Pinpoint the cell where the given text exists, returning its (x, y) midpoint coordinate. 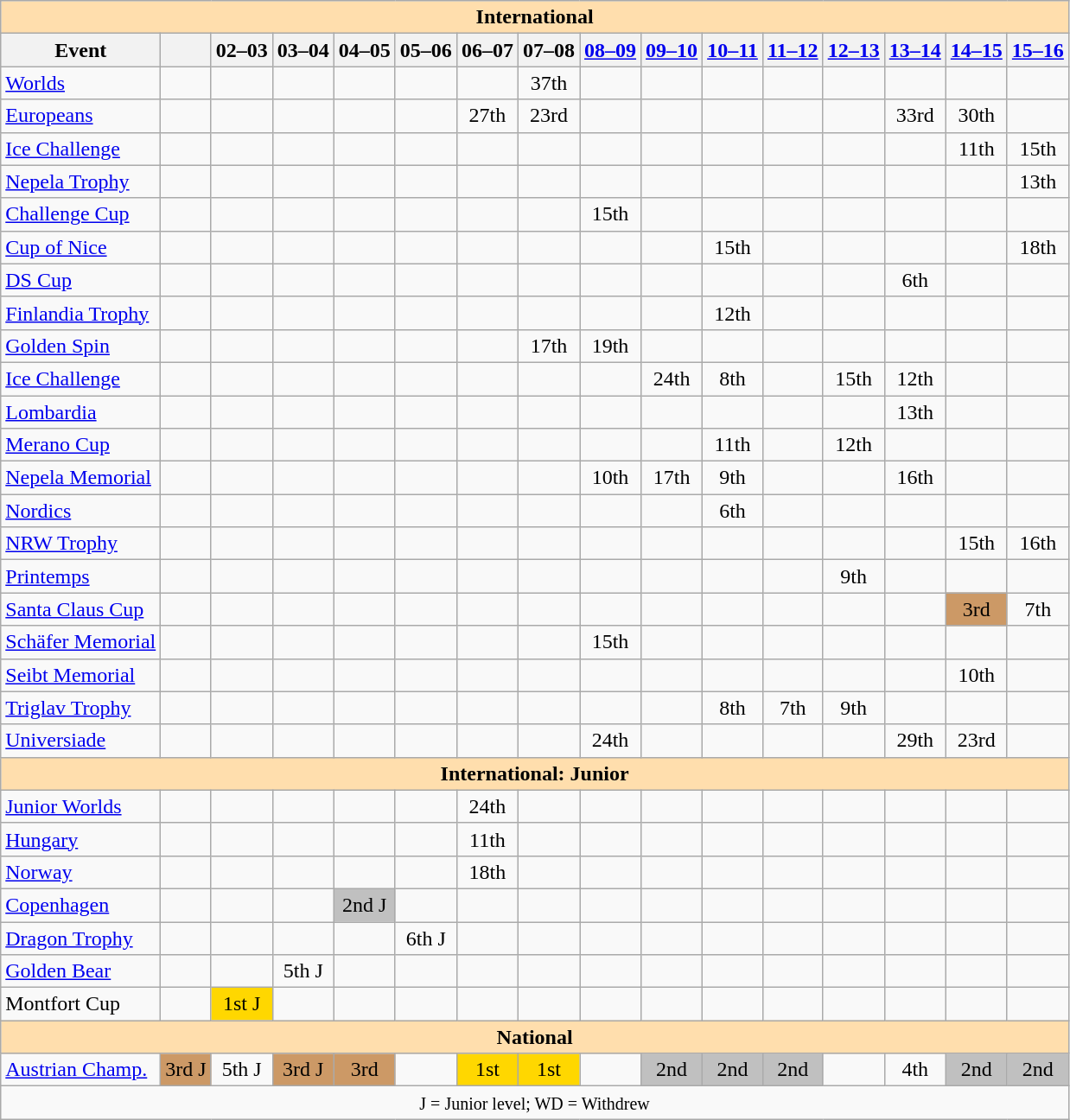
Cup of Nice (81, 247)
Copenhagen (81, 905)
30th (977, 116)
33rd (914, 116)
Printemps (81, 576)
4th (914, 1070)
11–12 (793, 50)
37th (548, 83)
Merano Cup (81, 445)
Montfort Cup (81, 1004)
Worlds (81, 83)
Hungary (81, 839)
09–10 (672, 50)
Austrian Champ. (81, 1070)
05–06 (425, 50)
Lombardia (81, 412)
Seibt Memorial (81, 675)
1st J (242, 1004)
Dragon Trophy (81, 938)
Europeans (81, 116)
19th (610, 346)
Golden Spin (81, 346)
Schäfer Memorial (81, 642)
29th (914, 741)
08–09 (610, 50)
06–07 (487, 50)
Golden Bear (81, 971)
J = Junior level; WD = Withdrew (535, 1103)
DS Cup (81, 280)
27th (487, 116)
Triglav Trophy (81, 708)
Challenge Cup (81, 214)
Norway (81, 872)
04–05 (365, 50)
International: Junior (535, 773)
6th J (425, 938)
Nordics (81, 511)
National (535, 1037)
NRW Trophy (81, 544)
International (535, 17)
12–13 (854, 50)
13–14 (914, 50)
03–04 (303, 50)
Event (81, 50)
02–03 (242, 50)
15–16 (1037, 50)
Nepela Trophy (81, 181)
Universiade (81, 741)
Finlandia Trophy (81, 313)
10–11 (733, 50)
2nd J (365, 905)
Junior Worlds (81, 806)
Nepela Memorial (81, 478)
14–15 (977, 50)
Santa Claus Cup (81, 609)
07–08 (548, 50)
